Capture the cell that displays the provided text and extract its [X, Y] central coordinate. 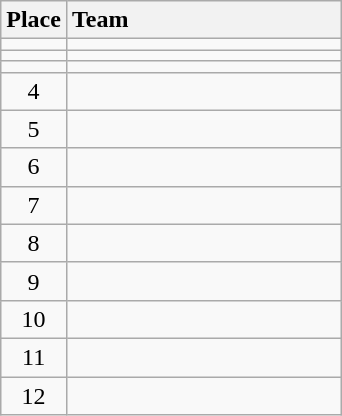
Place [34, 20]
8 [34, 243]
4 [34, 91]
6 [34, 167]
9 [34, 281]
5 [34, 129]
10 [34, 319]
7 [34, 205]
11 [34, 357]
Team [204, 20]
12 [34, 395]
